Return the [x, y] coordinate for the center point of the cell that contains the specified text.  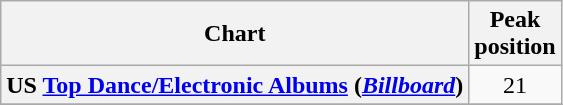
Chart [235, 34]
US Top Dance/Electronic Albums (Billboard) [235, 85]
Peakposition [515, 34]
21 [515, 85]
